Capture the cell that displays the provided text and extract its [X, Y] central coordinate. 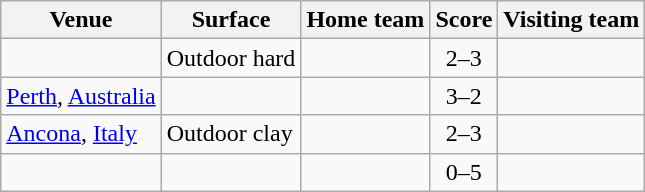
Venue [81, 20]
Home team [366, 20]
Visiting team [572, 20]
Surface [231, 20]
0–5 [464, 172]
Outdoor hard [231, 58]
Ancona, Italy [81, 134]
Score [464, 20]
3–2 [464, 96]
Perth, Australia [81, 96]
Outdoor clay [231, 134]
